Locate the cell with the specified text and output its (x, y) center coordinate. 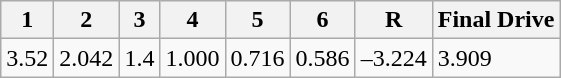
5 (258, 20)
3.909 (496, 58)
0.586 (322, 58)
2.042 (86, 58)
1 (28, 20)
6 (322, 20)
2 (86, 20)
Final Drive (496, 20)
–3.224 (394, 58)
R (394, 20)
0.716 (258, 58)
1.4 (140, 58)
1.000 (192, 58)
4 (192, 20)
3.52 (28, 58)
3 (140, 20)
